Return the [X, Y] coordinate for the center point of the cell that contains the specified text.  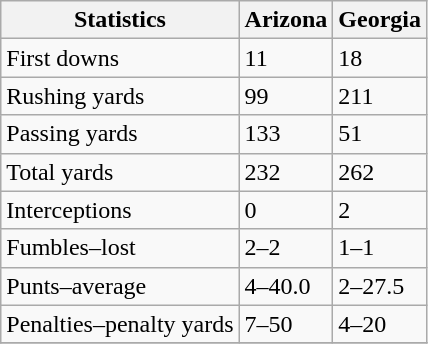
Rushing yards [120, 96]
18 [380, 58]
Arizona [286, 20]
11 [286, 58]
Fumbles–lost [120, 248]
4–20 [380, 324]
1–1 [380, 248]
99 [286, 96]
232 [286, 172]
7–50 [286, 324]
Total yards [120, 172]
51 [380, 134]
First downs [120, 58]
262 [380, 172]
211 [380, 96]
2–2 [286, 248]
0 [286, 210]
Penalties–penalty yards [120, 324]
Statistics [120, 20]
Passing yards [120, 134]
Georgia [380, 20]
4–40.0 [286, 286]
Interceptions [120, 210]
Punts–average [120, 286]
133 [286, 134]
2–27.5 [380, 286]
2 [380, 210]
